Capture the cell that displays the provided text and extract its (x, y) central coordinate. 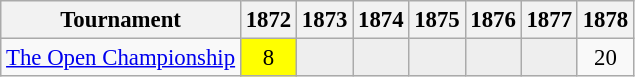
1877 (549, 20)
Tournament (121, 20)
8 (268, 58)
1873 (325, 20)
1876 (493, 20)
1874 (381, 20)
1875 (437, 20)
1878 (605, 20)
1872 (268, 20)
The Open Championship (121, 58)
20 (605, 58)
